Output the [x, y] coordinate of the center of the cell containing the given text.  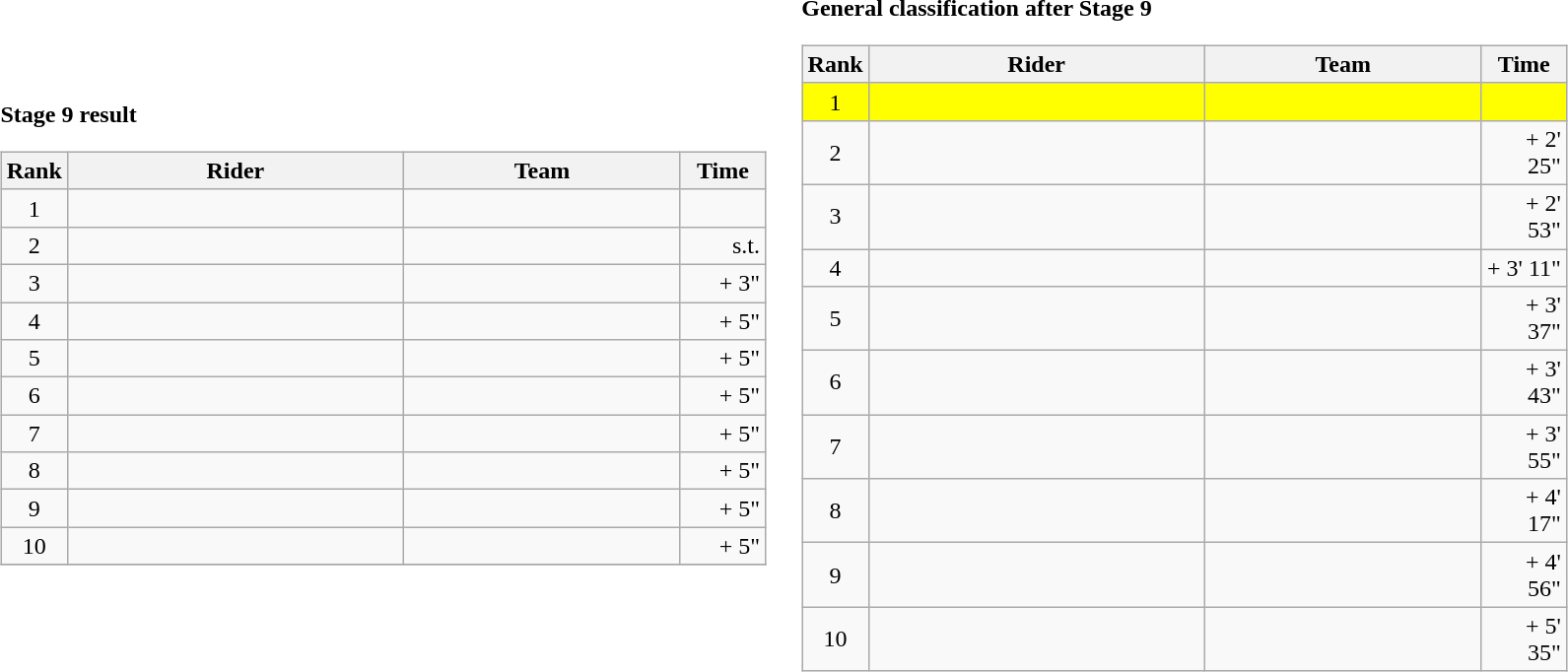
+ 5' 35" [1524, 638]
+ 3' 43" [1524, 382]
+ 3' 37" [1524, 319]
+ 2' 53" [1524, 217]
+ 4' 56" [1524, 575]
+ 3" [722, 283]
+ 3' 55" [1524, 447]
+ 2' 25" [1524, 152]
+ 4' 17" [1524, 510]
+ 3' 11" [1524, 267]
s.t. [722, 245]
